Return (X, Y) of the center of cell containing provided text 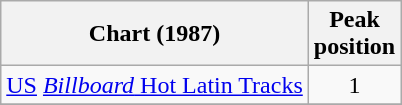
1 (354, 85)
US Billboard Hot Latin Tracks (155, 85)
Chart (1987) (155, 34)
Peakposition (354, 34)
